Determine the (x, y) coordinate at the center of the cell enclosing the given text.  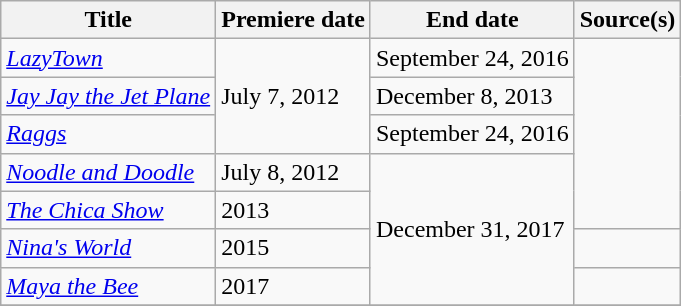
2017 (294, 286)
July 8, 2012 (294, 172)
December 8, 2013 (472, 96)
July 7, 2012 (294, 96)
Raggs (108, 134)
The Chica Show (108, 210)
2015 (294, 248)
Jay Jay the Jet Plane (108, 96)
End date (472, 20)
Nina's World (108, 248)
LazyTown (108, 58)
Noodle and Doodle (108, 172)
December 31, 2017 (472, 229)
2013 (294, 210)
Premiere date (294, 20)
Source(s) (628, 20)
Title (108, 20)
Maya the Bee (108, 286)
